Detect which cell encompasses the target text, then output its (x, y) center coordinate. 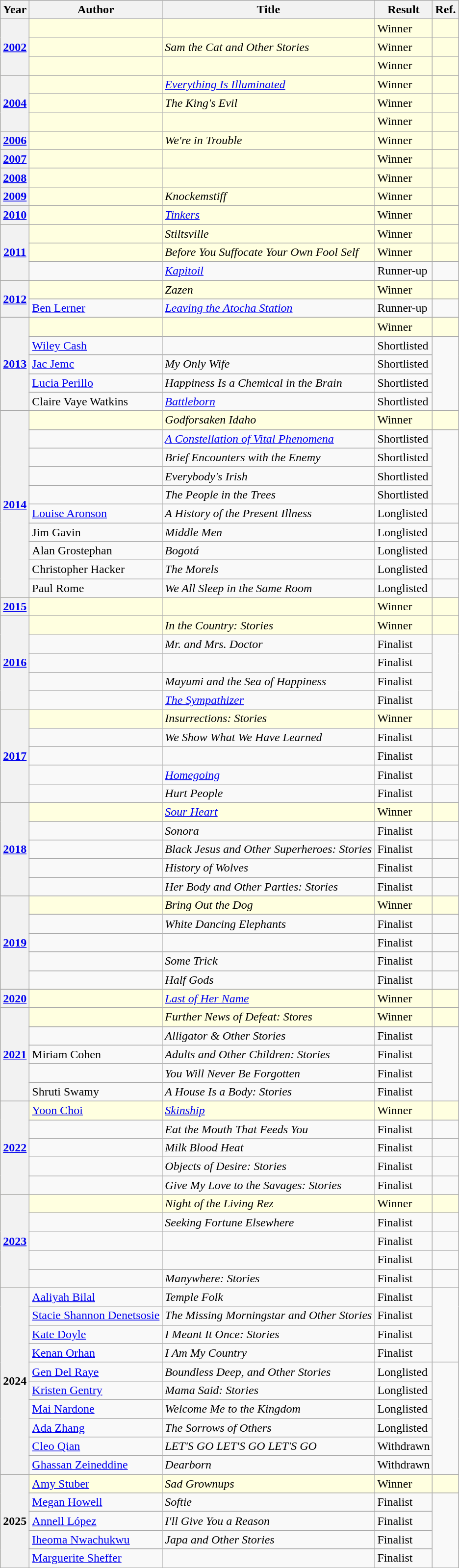
Amy Stuber (96, 1484)
LET'S GO LET'S GO LET'S GO (269, 1446)
2013 (15, 364)
We All Sleep in the Same Room (269, 588)
Stacie Shannon Denetsosie (96, 1316)
Mama Said: Stories (269, 1390)
Night of the Living Rez (269, 1204)
My Only Wife (269, 364)
Cleo Qian (96, 1446)
The King's Evil (269, 103)
Alligator & Other Stories (269, 1036)
Everybody's Irish (269, 476)
2002 (15, 47)
2016 (15, 663)
Sam the Cat and Other Stories (269, 47)
Half Gods (269, 980)
2018 (15, 849)
Result (404, 10)
Year (15, 10)
We're in Trouble (269, 140)
Temple Folk (269, 1297)
2014 (15, 504)
Kenan Orhan (96, 1353)
Ada Zhang (96, 1428)
The Sorrows of Others (269, 1428)
Paul Rome (96, 588)
Yoon Choi (96, 1110)
2007 (15, 159)
Happiness Is a Chemical in the Brain (269, 383)
Stiltsville (269, 234)
2006 (15, 140)
Seeking Fortune Elsewhere (269, 1222)
Sad Grownups (269, 1484)
2023 (15, 1241)
Megan Howell (96, 1502)
A Constellation of Vital Phenomena (269, 439)
I'll Give You a Reason (269, 1521)
A House Is a Body: Stories (269, 1092)
Manywhere: Stories (269, 1278)
2011 (15, 252)
Christopher Hacker (96, 570)
2009 (15, 196)
Ref. (445, 10)
Insurrections: Stories (269, 719)
Bring Out the Dog (269, 905)
Last of Her Name (269, 998)
Leaving the Atocha Station (269, 308)
2004 (15, 103)
Louise Aronson (96, 513)
Bogotá (269, 551)
Kate Doyle (96, 1334)
Lucia Perillo (96, 383)
Mr. and Mrs. Doctor (269, 644)
Mayumi and the Sea of Happiness (269, 681)
Middle Men (269, 532)
2020 (15, 998)
2012 (15, 299)
Before You Suffocate Your Own Fool Self (269, 252)
The Sympathizer (269, 700)
Annell López (96, 1521)
Godforsaken Idaho (269, 420)
2022 (15, 1147)
Zazen (269, 290)
Iheoma Nwachukwu (96, 1540)
Dearborn (269, 1465)
Ghassan Zeineddine (96, 1465)
Alan Grostephan (96, 551)
In the Country: Stories (269, 625)
Everything Is Illuminated (269, 84)
Skinship (269, 1110)
Marguerite Sheffer (96, 1558)
Softie (269, 1502)
Milk Blood Heat (269, 1148)
The People in the Trees (269, 495)
2024 (15, 1381)
Title (269, 10)
Jim Gavin (96, 532)
2025 (15, 1521)
Claire Vaye Watkins (96, 401)
Eat the Mouth That Feeds You (269, 1129)
Mai Nardone (96, 1409)
2010 (15, 215)
Knockemstiff (269, 196)
2008 (15, 177)
Shruti Swamy (96, 1092)
Welcome Me to the Kingdom (269, 1409)
White Dancing Elephants (269, 924)
Sonora (269, 831)
Black Jesus and Other Superheroes: Stories (269, 849)
Homegoing (269, 774)
Give My Love to the Savages: Stories (269, 1185)
2019 (15, 943)
Tinkers (269, 215)
Boundless Deep, and Other Stories (269, 1371)
2017 (15, 756)
We Show What We Have Learned (269, 737)
2015 (15, 607)
Wiley Cash (96, 346)
A History of the Present Illness (269, 513)
Objects of Desire: Stories (269, 1167)
I Am My Country (269, 1353)
Japa and Other Stories (269, 1540)
Ben Lerner (96, 308)
Gen Del Raye (96, 1371)
The Morels (269, 570)
Miriam Cohen (96, 1054)
Kapitoil (269, 271)
I Meant It Once: Stories (269, 1334)
Further News of Defeat: Stores (269, 1017)
Sour Heart (269, 812)
Author (96, 10)
Adults and Other Children: Stories (269, 1054)
Hurt People (269, 793)
Battleborn (269, 401)
Jac Jemc (96, 364)
Brief Encounters with the Enemy (269, 457)
Aaliyah Bilal (96, 1297)
The Missing Morningstar and Other Stories (269, 1316)
Some Trick (269, 961)
Kristen Gentry (96, 1390)
History of Wolves (269, 868)
You Will Never Be Forgotten (269, 1073)
2021 (15, 1054)
Her Body and Other Parties: Stories (269, 887)
